Detect which cell encompasses the target text, then output its [X, Y] center coordinate. 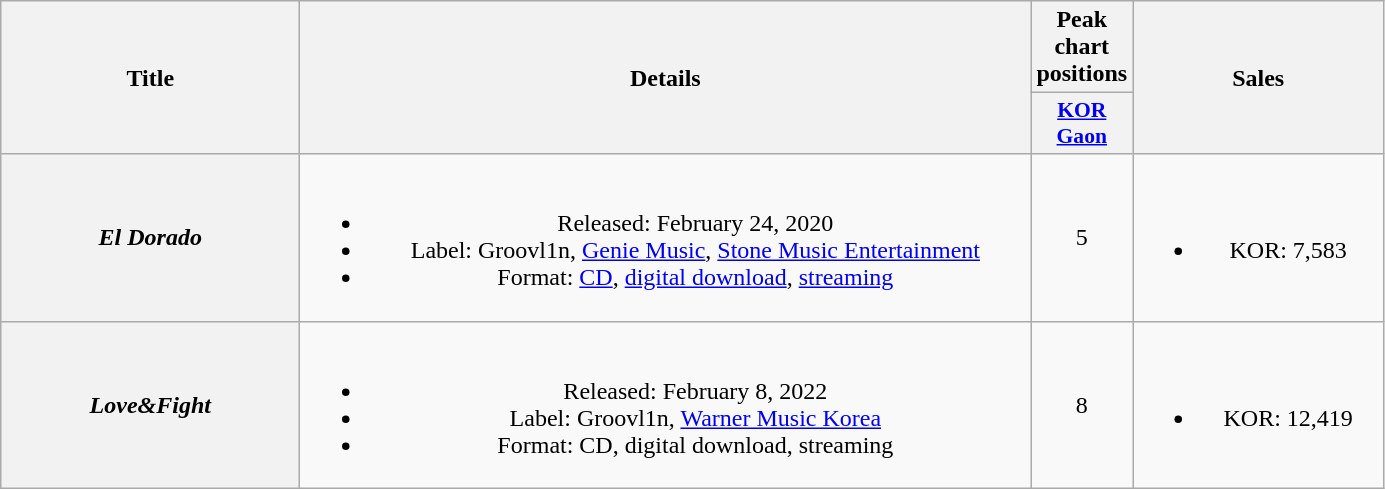
KOR: 12,419 [1258, 404]
Released: February 8, 2022Label: Groovl1n, Warner Music KoreaFormat: CD, digital download, streaming [666, 404]
Details [666, 78]
Peak chart positions [1082, 47]
KOR: 7,583 [1258, 238]
Released: February 24, 2020Label: Groovl1n, Genie Music, Stone Music EntertainmentFormat: CD, digital download, streaming [666, 238]
Love&Fight [150, 404]
8 [1082, 404]
Sales [1258, 78]
El Dorado [150, 238]
Title [150, 78]
5 [1082, 238]
KORGaon [1082, 124]
